Return the (X, Y) coordinate for the center point of the cell that contains the specified text.  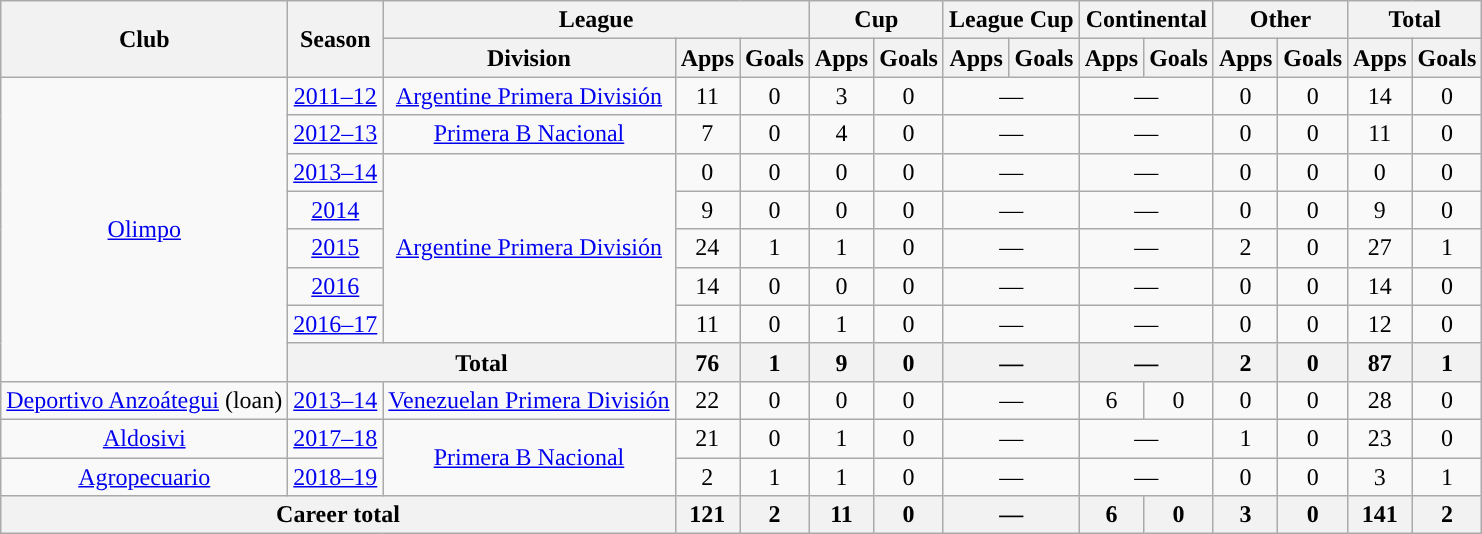
Deportivo Anzoátegui (loan) (144, 400)
22 (707, 400)
2017–18 (336, 438)
2016–17 (336, 324)
76 (707, 362)
2012–13 (336, 134)
Career total (338, 515)
21 (707, 438)
League Cup (1011, 20)
24 (707, 248)
141 (1380, 515)
Aldosivi (144, 438)
12 (1380, 324)
2018–19 (336, 477)
Club (144, 39)
Division (529, 58)
4 (841, 134)
2016 (336, 286)
Other (1280, 20)
Venezuelan Primera División (529, 400)
7 (707, 134)
2014 (336, 210)
Olimpo (144, 229)
League (596, 20)
27 (1380, 248)
Continental (1146, 20)
121 (707, 515)
2011–12 (336, 96)
87 (1380, 362)
Cup (876, 20)
23 (1380, 438)
2015 (336, 248)
Season (336, 39)
28 (1380, 400)
Agropecuario (144, 477)
